Extract the (x, y) coordinate from the center of the cell holding the provided text.  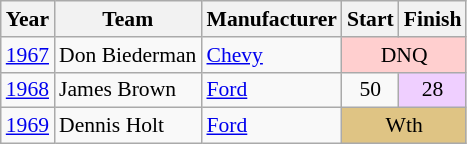
Manufacturer (271, 19)
James Brown (128, 90)
Chevy (271, 55)
Wth (404, 126)
Don Biederman (128, 55)
1968 (28, 90)
1967 (28, 55)
Finish (433, 19)
Dennis Holt (128, 126)
1969 (28, 126)
Start (370, 19)
Year (28, 19)
DNQ (404, 55)
50 (370, 90)
Team (128, 19)
28 (433, 90)
